Identify which cell holds the provided text, then report its [x, y] central coordinate. 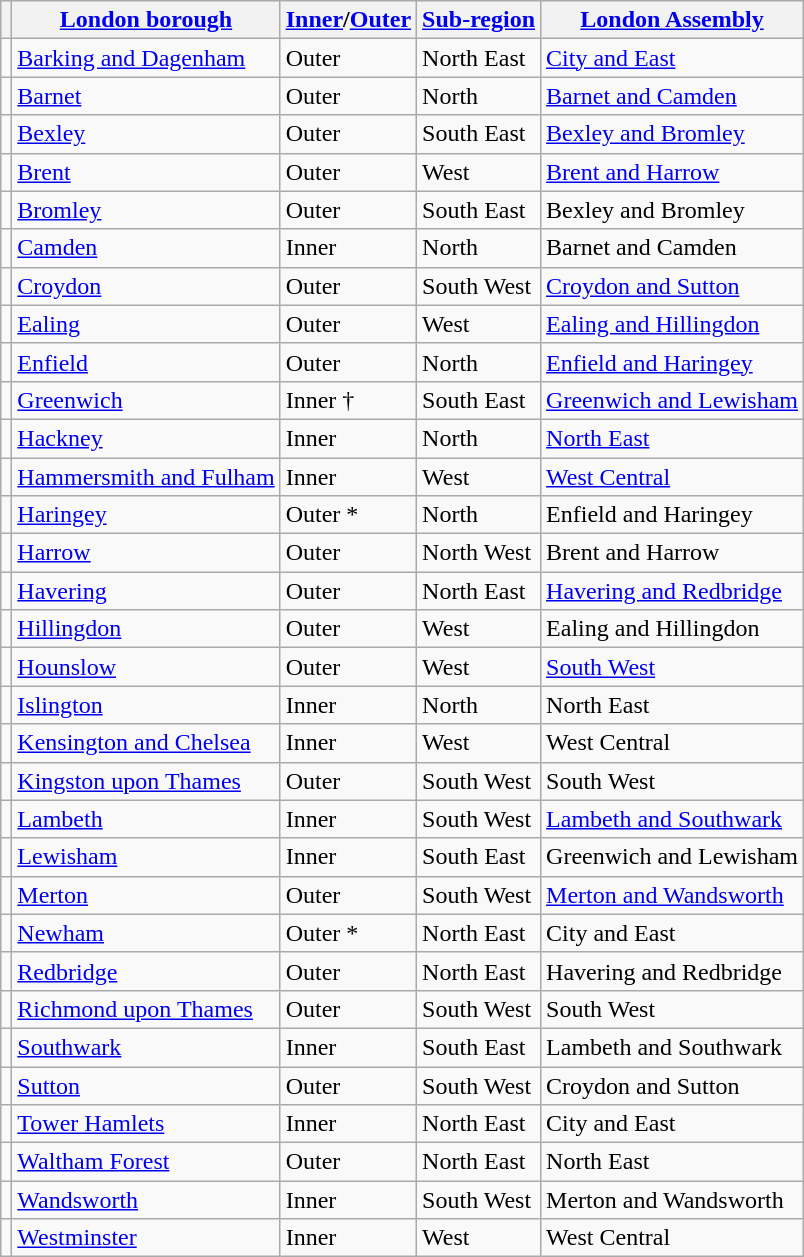
Sub-region [479, 20]
Westminster [146, 1238]
Hackney [146, 438]
Waltham Forest [146, 1162]
London Assembly [672, 20]
Kensington and Chelsea [146, 743]
Brent [146, 172]
Southwark [146, 1047]
Kingston upon Thames [146, 781]
Islington [146, 705]
Lambeth [146, 819]
Enfield [146, 362]
Haringey [146, 515]
Hillingdon [146, 629]
Tower Hamlets [146, 1124]
Lewisham [146, 857]
Newham [146, 933]
Merton [146, 895]
Richmond upon Thames [146, 1009]
Havering [146, 591]
Camden [146, 248]
Bexley [146, 134]
Hounslow [146, 667]
Inner/Outer [348, 20]
Greenwich [146, 400]
Bromley [146, 210]
North West [479, 553]
Sutton [146, 1085]
London borough [146, 20]
Inner † [348, 400]
Barnet [146, 96]
Harrow [146, 553]
Wandsworth [146, 1200]
Ealing [146, 324]
Redbridge [146, 971]
Barking and Dagenham [146, 58]
Hammersmith and Fulham [146, 477]
Croydon [146, 286]
